Output the (x, y) coordinate of the center of the cell containing the given text.  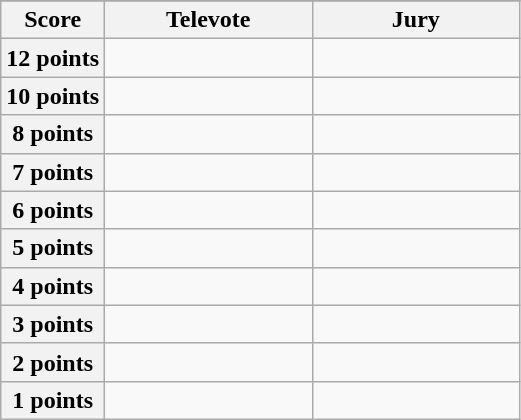
4 points (53, 286)
10 points (53, 96)
7 points (53, 172)
Jury (416, 20)
1 points (53, 400)
12 points (53, 58)
2 points (53, 362)
3 points (53, 324)
8 points (53, 134)
5 points (53, 248)
Televote (209, 20)
6 points (53, 210)
Score (53, 20)
